From the cell containing the given text, extract its center point as (X, Y) coordinate. 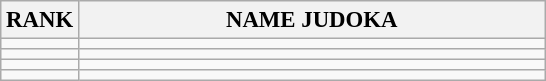
NAME JUDOKA (312, 20)
RANK (40, 20)
